Extract the (X, Y) coordinate from the center of the cell holding the provided text.  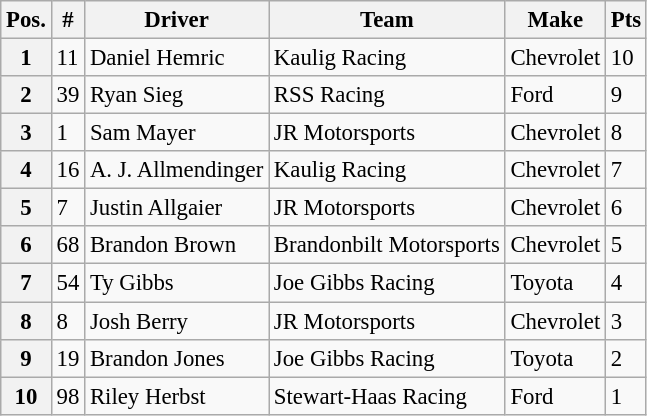
Stewart-Haas Racing (388, 396)
Daniel Hemric (177, 58)
Team (388, 20)
Driver (177, 20)
Sam Mayer (177, 133)
Brandon Jones (177, 358)
16 (68, 170)
Ryan Sieg (177, 95)
Justin Allgaier (177, 208)
# (68, 20)
Pts (626, 20)
98 (68, 396)
68 (68, 245)
Brandon Brown (177, 245)
Brandonbilt Motorsports (388, 245)
39 (68, 95)
11 (68, 58)
Make (555, 20)
54 (68, 283)
A. J. Allmendinger (177, 170)
Josh Berry (177, 321)
Riley Herbst (177, 396)
RSS Racing (388, 95)
Ty Gibbs (177, 283)
Pos. (26, 20)
19 (68, 358)
